Search for the cell housing the specified text and yield its (X, Y) center coordinate. 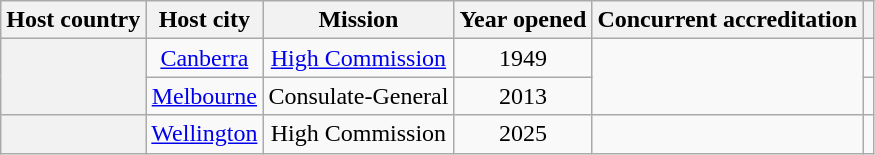
Melbourne (204, 96)
Host city (204, 20)
Host country (74, 20)
2025 (523, 134)
Canberra (204, 58)
Concurrent accreditation (728, 20)
Consulate-General (358, 96)
Year opened (523, 20)
Wellington (204, 134)
2013 (523, 96)
1949 (523, 58)
Mission (358, 20)
